Detect which cell encompasses the target text, then output its [X, Y] center coordinate. 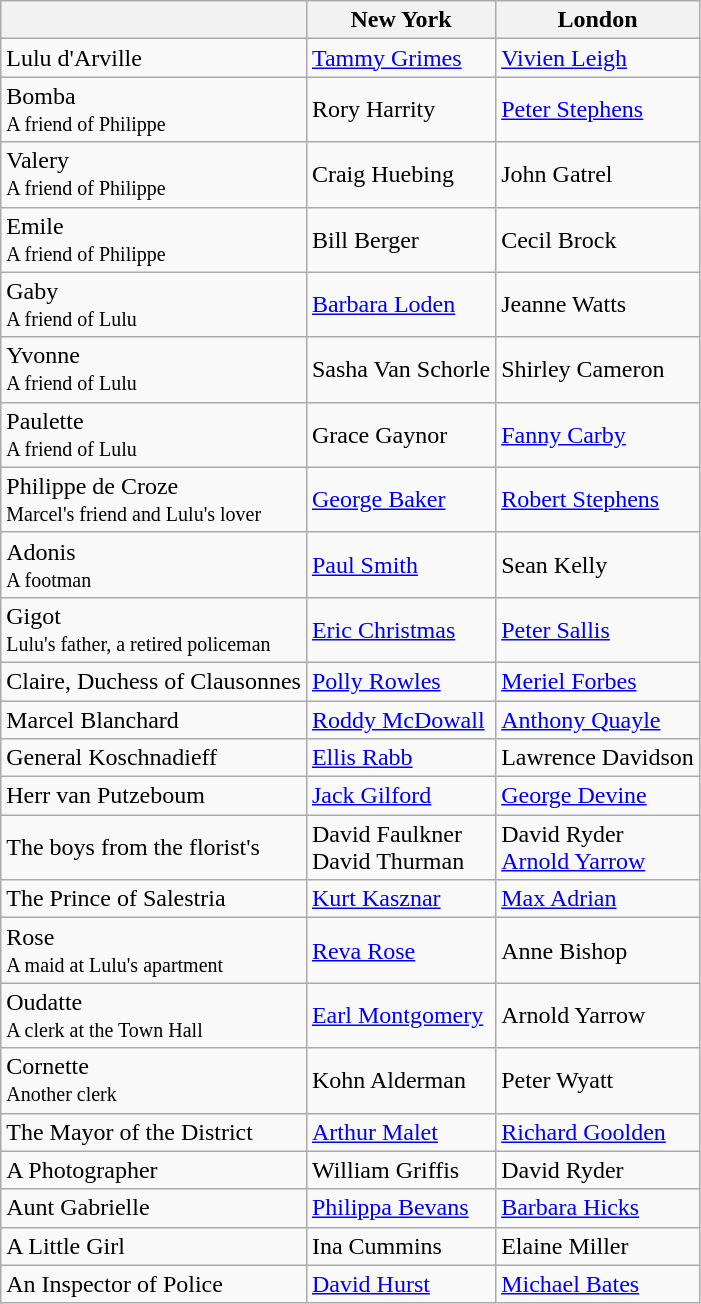
Barbara Hicks [598, 1208]
Earl Montgomery [400, 1016]
Arthur Malet [400, 1132]
Jeanne Watts [598, 304]
George Baker [400, 500]
Sean Kelly [598, 564]
Anthony Quayle [598, 719]
EmileA friend of Philippe [154, 240]
Arnold Yarrow [598, 1016]
Roddy McDowall [400, 719]
Cecil Brock [598, 240]
Peter Wyatt [598, 1080]
Max Adrian [598, 899]
Michael Bates [598, 1284]
Kurt Kasznar [400, 899]
Robert Stephens [598, 500]
Richard Goolden [598, 1132]
Shirley Cameron [598, 370]
Aunt Gabrielle [154, 1208]
GabyA friend of Lulu [154, 304]
Lawrence Davidson [598, 758]
David FaulknerDavid Thurman [400, 848]
The Mayor of the District [154, 1132]
Elaine Miller [598, 1246]
Kohn Alderman [400, 1080]
General Koschnadieff [154, 758]
AdonisA footman [154, 564]
Vivien Leigh [598, 58]
Peter Stephens [598, 110]
Craig Huebing [400, 174]
Herr van Putzeboum [154, 796]
Sasha Van Schorle [400, 370]
Polly Rowles [400, 681]
George Devine [598, 796]
YvonneA friend of Lulu [154, 370]
Lulu d'Arville [154, 58]
Tammy Grimes [400, 58]
Claire, Duchess of Clausonnes [154, 681]
John Gatrel [598, 174]
Rory Harrity [400, 110]
OudatteA clerk at the Town Hall [154, 1016]
Reva Rose [400, 950]
London [598, 20]
Barbara Loden [400, 304]
David Hurst [400, 1284]
Bill Berger [400, 240]
William Griffis [400, 1170]
Anne Bishop [598, 950]
A Photographer [154, 1170]
Ellis Rabb [400, 758]
Philippe de CrozeMarcel's friend and Lulu's lover [154, 500]
The boys from the florist's [154, 848]
A Little Girl [154, 1246]
GigotLulu's father, a retired policeman [154, 630]
Paul Smith [400, 564]
PauletteA friend of Lulu [154, 434]
Philippa Bevans [400, 1208]
The Prince of Salestria [154, 899]
Marcel Blanchard [154, 719]
RoseA maid at Lulu's apartment [154, 950]
Ina Cummins [400, 1246]
Peter Sallis [598, 630]
Eric Christmas [400, 630]
An Inspector of Police [154, 1284]
David RyderArnold Yarrow [598, 848]
David Ryder [598, 1170]
BombaA friend of Philippe [154, 110]
Jack Gilford [400, 796]
Fanny Carby [598, 434]
ValeryA friend of Philippe [154, 174]
CornetteAnother clerk [154, 1080]
Grace Gaynor [400, 434]
Meriel Forbes [598, 681]
New York [400, 20]
